Return the [X, Y] coordinate for the center point of the cell that contains the specified text.  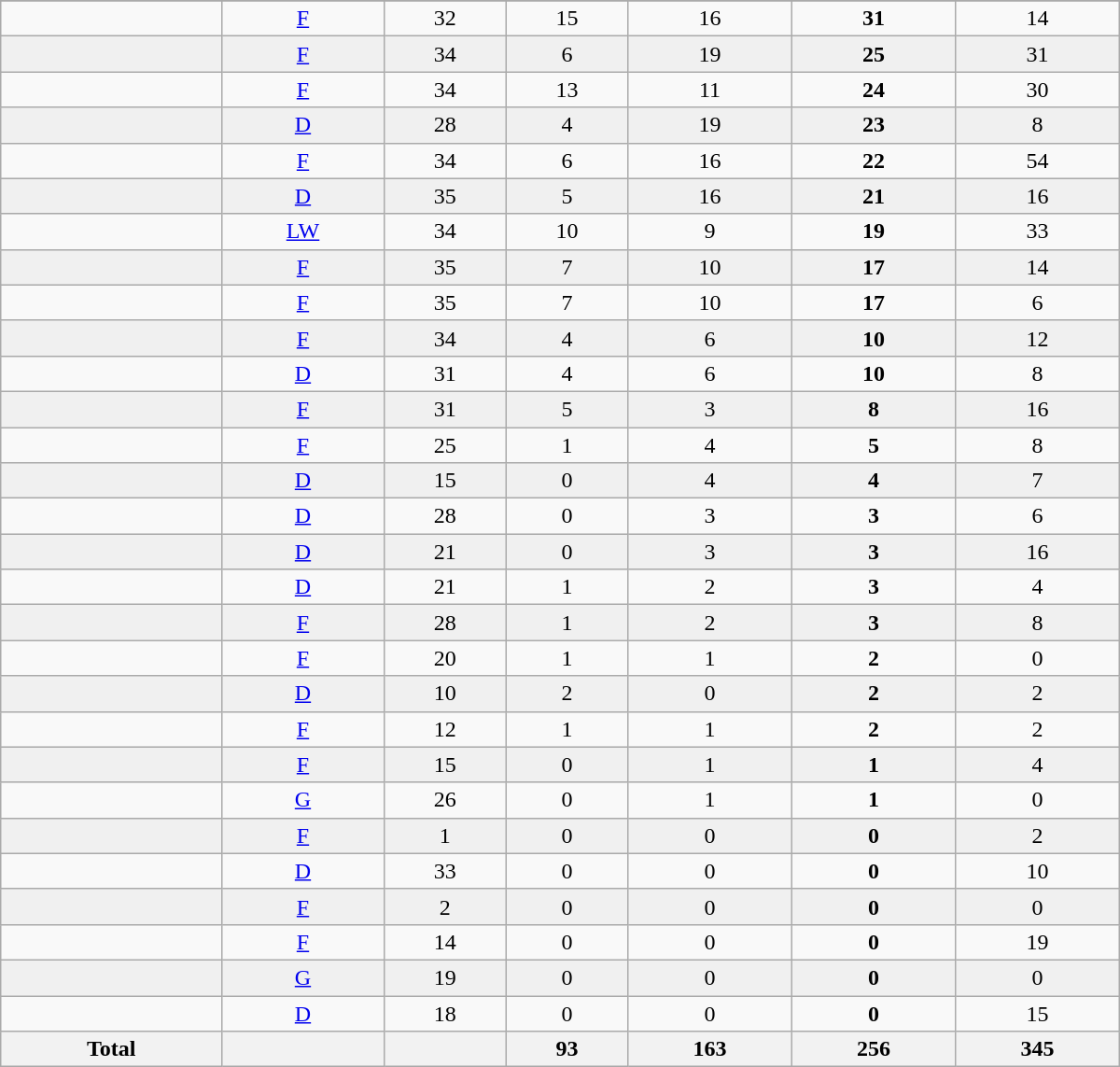
93 [567, 1049]
30 [1038, 90]
22 [874, 161]
Total [112, 1049]
23 [874, 125]
LW [303, 232]
345 [1038, 1049]
13 [567, 90]
54 [1038, 161]
32 [444, 19]
9 [709, 232]
18 [444, 1013]
24 [874, 90]
256 [874, 1049]
163 [709, 1049]
20 [444, 658]
11 [709, 90]
26 [444, 800]
